Determine the [x, y] coordinate at the center of the cell enclosing the given text.  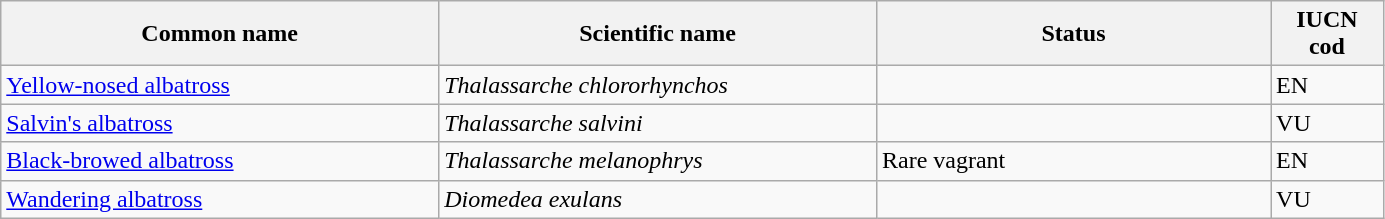
Common name [220, 34]
Thalassarche chlororhynchos [658, 85]
Thalassarche salvini [658, 123]
Status [1073, 34]
Thalassarche melanophrys [658, 161]
Scientific name [658, 34]
Wandering albatross [220, 199]
Diomedea exulans [658, 199]
Black-browed albatross [220, 161]
Yellow-nosed albatross [220, 85]
Rare vagrant [1073, 161]
IUCN cod [1328, 34]
Salvin's albatross [220, 123]
